Determine the [x, y] coordinate at the center of the cell enclosing the given text.  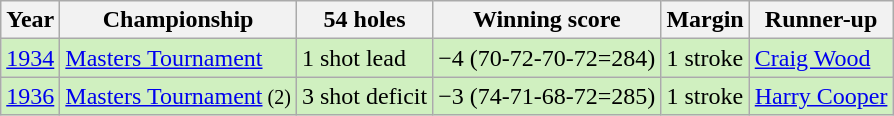
Winning score [547, 20]
Harry Cooper [821, 96]
Masters Tournament [178, 58]
Runner-up [821, 20]
54 holes [364, 20]
Masters Tournament (2) [178, 96]
1936 [30, 96]
1934 [30, 58]
Craig Wood [821, 58]
3 shot deficit [364, 96]
Championship [178, 20]
Year [30, 20]
Margin [705, 20]
−4 (70-72-70-72=284) [547, 58]
−3 (74-71-68-72=285) [547, 96]
1 shot lead [364, 58]
